Return the (X, Y) coordinate for the center point of the cell that contains the specified text.  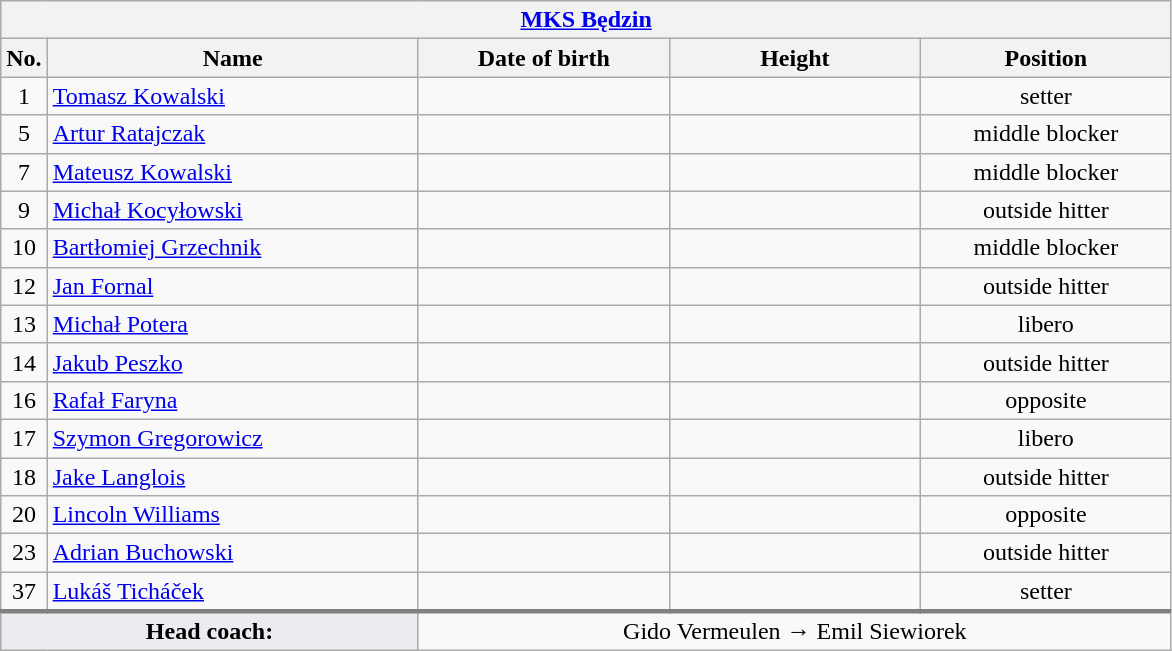
20 (24, 515)
Tomasz Kowalski (232, 96)
Date of birth (544, 58)
Adrian Buchowski (232, 553)
Lukáš Ticháček (232, 592)
Jake Langlois (232, 477)
10 (24, 248)
Gido Vermeulen → Emil Siewiorek (794, 631)
Name (232, 58)
Artur Ratajczak (232, 134)
Height (794, 58)
MKS Będzin (586, 20)
14 (24, 362)
37 (24, 592)
Jakub Peszko (232, 362)
Mateusz Kowalski (232, 172)
12 (24, 286)
Lincoln Williams (232, 515)
17 (24, 438)
Head coach: (210, 631)
9 (24, 210)
13 (24, 324)
Szymon Gregorowicz (232, 438)
5 (24, 134)
Rafał Faryna (232, 400)
Position (1046, 58)
Bartłomiej Grzechnik (232, 248)
23 (24, 553)
16 (24, 400)
Michał Potera (232, 324)
7 (24, 172)
1 (24, 96)
No. (24, 58)
Jan Fornal (232, 286)
Michał Kocyłowski (232, 210)
18 (24, 477)
